Return (X, Y) of the center of cell containing provided text 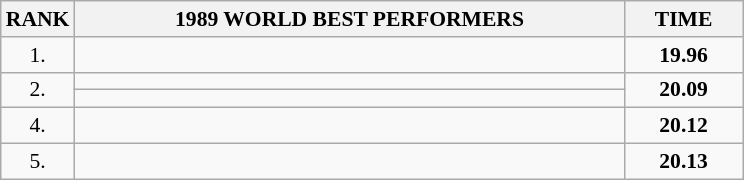
19.96 (684, 55)
5. (38, 162)
RANK (38, 19)
2. (38, 90)
20.12 (684, 126)
20.09 (684, 90)
TIME (684, 19)
1. (38, 55)
20.13 (684, 162)
4. (38, 126)
1989 WORLD BEST PERFORMERS (349, 19)
